Return the (x, y) coordinate for the center point of the cell that contains the specified text.  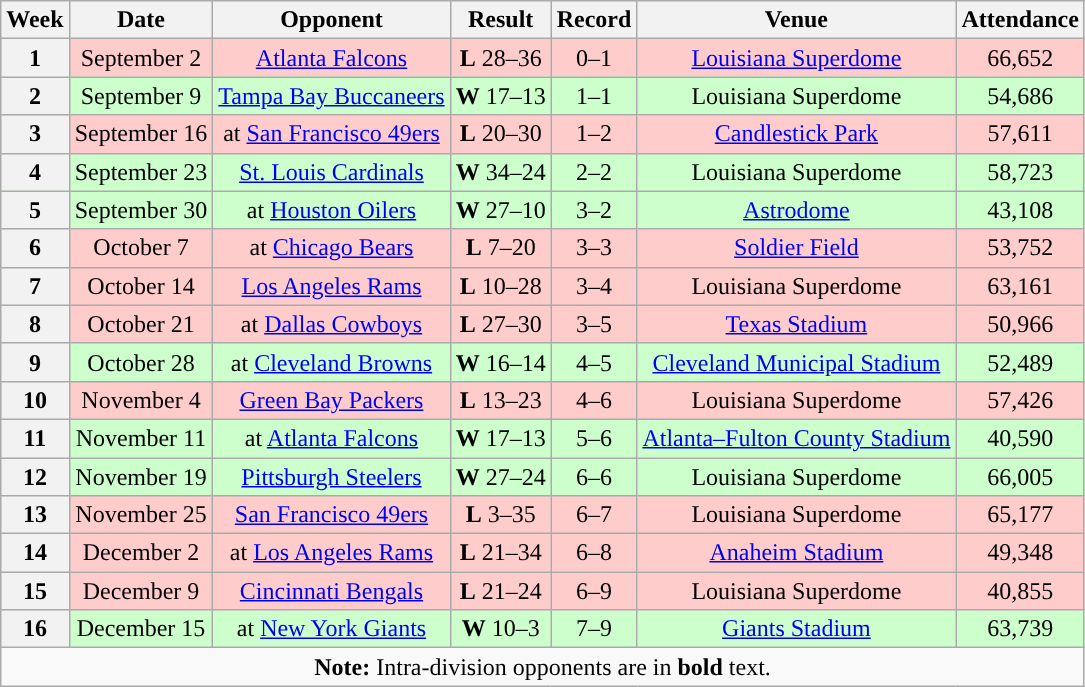
63,161 (1020, 286)
66,652 (1020, 58)
September 16 (141, 134)
December 2 (141, 553)
6–8 (594, 553)
Astrodome (796, 210)
Anaheim Stadium (796, 553)
6–6 (594, 477)
W 10–3 (500, 629)
W 34–24 (500, 172)
December 9 (141, 591)
October 28 (141, 362)
October 7 (141, 248)
Result (500, 20)
11 (35, 438)
Cincinnati Bengals (332, 591)
2–2 (594, 172)
0–1 (594, 58)
52,489 (1020, 362)
Atlanta Falcons (332, 58)
Note: Intra-division opponents are in bold text. (543, 667)
8 (35, 324)
6–9 (594, 591)
10 (35, 400)
53,752 (1020, 248)
L 27–30 (500, 324)
Record (594, 20)
9 (35, 362)
2 (35, 96)
at New York Giants (332, 629)
3–5 (594, 324)
L 21–24 (500, 591)
5 (35, 210)
November 25 (141, 515)
October 14 (141, 286)
W 27–24 (500, 477)
October 21 (141, 324)
3–4 (594, 286)
Week (35, 20)
7–9 (594, 629)
3 (35, 134)
L 20–30 (500, 134)
L 10–28 (500, 286)
65,177 (1020, 515)
September 30 (141, 210)
40,590 (1020, 438)
Soldier Field (796, 248)
3–3 (594, 248)
50,966 (1020, 324)
L 13–23 (500, 400)
Venue (796, 20)
December 15 (141, 629)
W 16–14 (500, 362)
September 23 (141, 172)
4–6 (594, 400)
Date (141, 20)
Candlestick Park (796, 134)
63,739 (1020, 629)
6–7 (594, 515)
Los Angeles Rams (332, 286)
Giants Stadium (796, 629)
49,348 (1020, 553)
Cleveland Municipal Stadium (796, 362)
66,005 (1020, 477)
September 9 (141, 96)
November 11 (141, 438)
San Francisco 49ers (332, 515)
at Atlanta Falcons (332, 438)
L 3–35 (500, 515)
5–6 (594, 438)
7 (35, 286)
November 19 (141, 477)
Opponent (332, 20)
1–1 (594, 96)
L 7–20 (500, 248)
St. Louis Cardinals (332, 172)
at Chicago Bears (332, 248)
L 21–34 (500, 553)
43,108 (1020, 210)
16 (35, 629)
Tampa Bay Buccaneers (332, 96)
Atlanta–Fulton County Stadium (796, 438)
at San Francisco 49ers (332, 134)
L 28–36 (500, 58)
15 (35, 591)
Pittsburgh Steelers (332, 477)
12 (35, 477)
at Los Angeles Rams (332, 553)
1–2 (594, 134)
Texas Stadium (796, 324)
58,723 (1020, 172)
54,686 (1020, 96)
1 (35, 58)
14 (35, 553)
at Dallas Cowboys (332, 324)
13 (35, 515)
40,855 (1020, 591)
57,611 (1020, 134)
Green Bay Packers (332, 400)
September 2 (141, 58)
at Cleveland Browns (332, 362)
57,426 (1020, 400)
4–5 (594, 362)
at Houston Oilers (332, 210)
6 (35, 248)
November 4 (141, 400)
3–2 (594, 210)
Attendance (1020, 20)
W 27–10 (500, 210)
4 (35, 172)
